Provide the [X, Y] coordinate of the cell's center where the given text is located.  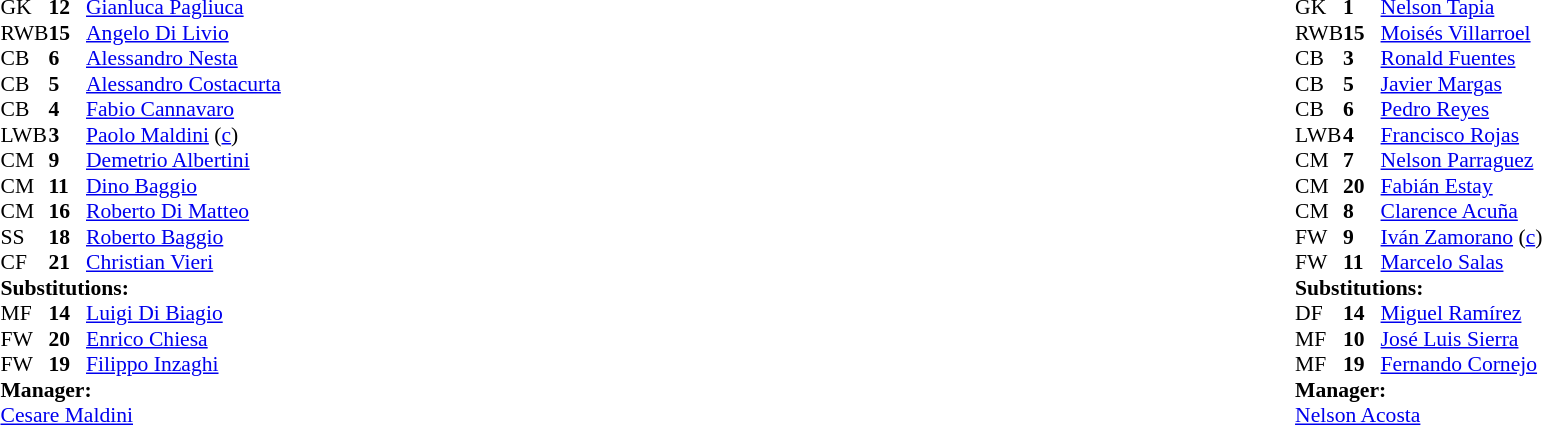
10 [1362, 339]
CF [24, 263]
SS [24, 237]
8 [1362, 211]
Demetrio Albertini [184, 161]
Dino Baggio [184, 186]
Luigi Di Biagio [184, 313]
Angelo Di Livio [184, 33]
Alessandro Nesta [184, 59]
16 [67, 211]
Filippo Inzaghi [184, 365]
Roberto Di Matteo [184, 211]
Christian Vieri [184, 263]
Enrico Chiesa [184, 339]
Roberto Baggio [184, 237]
Fabio Cannavaro [184, 109]
7 [1362, 161]
21 [67, 263]
Alessandro Costacurta [184, 84]
DF [1319, 313]
Paolo Maldini (c) [184, 135]
18 [67, 237]
